Identify which cell holds the provided text, then report its (x, y) central coordinate. 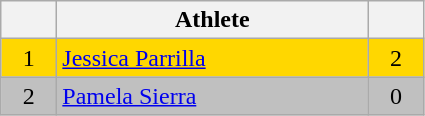
Pamela Sierra (212, 96)
0 (396, 96)
Athlete (212, 20)
1 (29, 58)
Jessica Parrilla (212, 58)
